Provide the (X, Y) coordinate of the cell's center where the given text is located.  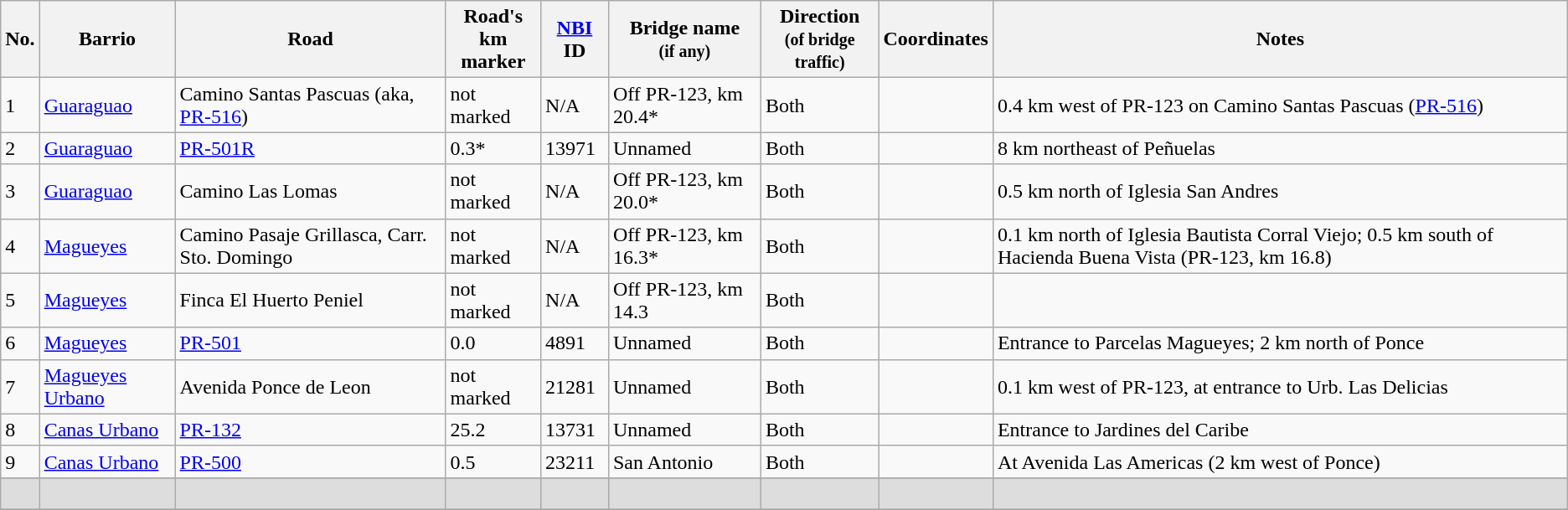
5 (20, 300)
0.1 km west of PR-123, at entrance to Urb. Las Delicias (1280, 387)
4891 (575, 343)
4 (20, 246)
Camino Santas Pascuas (aka, PR-516) (310, 106)
1 (20, 106)
13731 (575, 430)
Bridge name (if any) (684, 39)
No. (20, 39)
Entrance to Parcelas Magueyes; 2 km north of Ponce (1280, 343)
At Avenida Las Americas (2 km west of Ponce) (1280, 461)
Off PR-123, km 20.4* (684, 106)
0.4 km west of PR-123 on Camino Santas Pascuas (PR-516) (1280, 106)
Barrio (107, 39)
0.3* (493, 148)
Off PR-123, km 14.3 (684, 300)
0.5 (493, 461)
0.1 km north of Iglesia Bautista Corral Viejo; 0.5 km south of Hacienda Buena Vista (PR-123, km 16.8) (1280, 246)
PR-132 (310, 430)
Camino Las Lomas (310, 191)
PR-501R (310, 148)
8 km northeast of Peñuelas (1280, 148)
0.5 km north of Iglesia San Andres (1280, 191)
Magueyes Urbano (107, 387)
23211 (575, 461)
Camino Pasaje Grillasca, Carr. Sto. Domingo (310, 246)
21281 (575, 387)
Off PR-123, km 16.3* (684, 246)
9 (20, 461)
25.2 (493, 430)
Off PR-123, km 20.0* (684, 191)
Avenida Ponce de Leon (310, 387)
7 (20, 387)
2 (20, 148)
13971 (575, 148)
Finca El Huerto Peniel (310, 300)
Notes (1280, 39)
San Antonio (684, 461)
Entrance to Jardines del Caribe (1280, 430)
PR-500 (310, 461)
PR-501 (310, 343)
6 (20, 343)
3 (20, 191)
Direction (of bridge traffic) (819, 39)
Coordinates (936, 39)
Road (310, 39)
0.0 (493, 343)
NBI ID (575, 39)
Road'skm marker (493, 39)
8 (20, 430)
